Pinpoint the cell where the given text exists, returning its (x, y) midpoint coordinate. 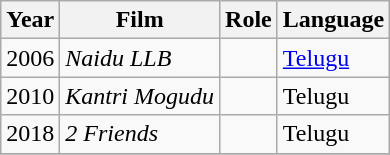
2006 (30, 58)
2018 (30, 134)
Film (140, 20)
Role (249, 20)
Kantri Mogudu (140, 96)
Language (333, 20)
Year (30, 20)
Naidu LLB (140, 58)
2010 (30, 96)
2 Friends (140, 134)
